Return the [X, Y] coordinate for the center point of the cell that contains the specified text.  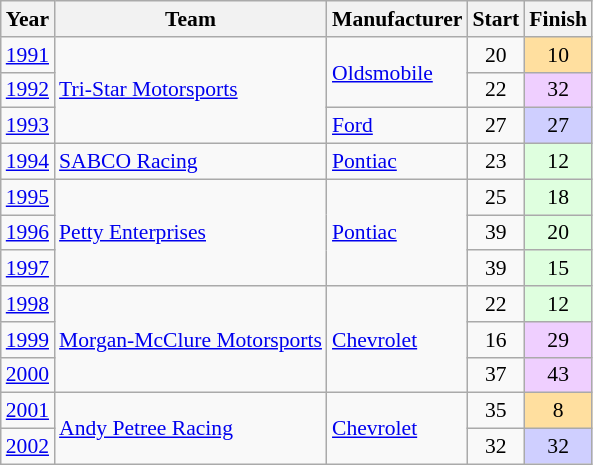
Oldsmobile [397, 72]
SABCO Racing [190, 162]
1998 [28, 304]
37 [496, 375]
2000 [28, 375]
1992 [28, 90]
15 [558, 269]
Start [496, 19]
1996 [28, 233]
8 [558, 411]
Year [28, 19]
Team [190, 19]
Andy Petree Racing [190, 428]
10 [558, 55]
16 [496, 340]
29 [558, 340]
Morgan-McClure Motorsports [190, 340]
2002 [28, 447]
35 [496, 411]
1993 [28, 126]
Ford [397, 126]
1995 [28, 197]
Manufacturer [397, 19]
Petty Enterprises [190, 232]
1997 [28, 269]
Finish [558, 19]
1999 [28, 340]
23 [496, 162]
25 [496, 197]
1994 [28, 162]
1991 [28, 55]
2001 [28, 411]
18 [558, 197]
Tri-Star Motorsports [190, 90]
43 [558, 375]
